Return [X, Y] of the center of cell containing provided text 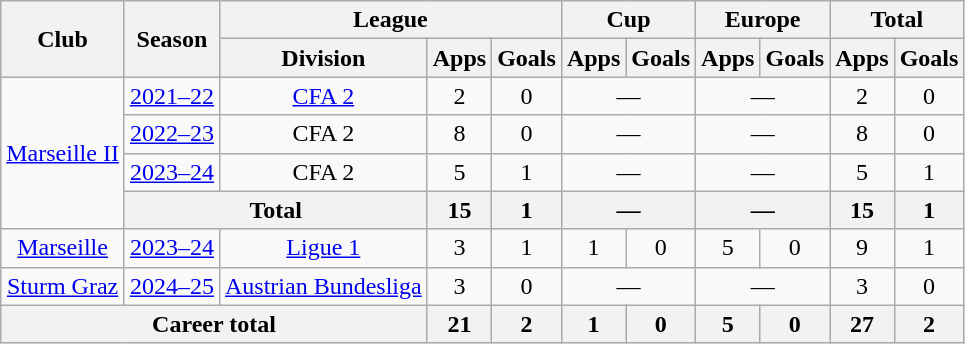
Marseille [63, 248]
Club [63, 39]
Division [323, 58]
2024–25 [172, 286]
Austrian Bundesliga [323, 286]
27 [862, 324]
9 [862, 248]
Career total [214, 324]
Sturm Graz [63, 286]
League [390, 20]
Marseille II [63, 153]
2022–23 [172, 134]
21 [459, 324]
Europe [763, 20]
Season [172, 39]
Ligue 1 [323, 248]
Cup [628, 20]
2021–22 [172, 96]
